Extract the (X, Y) coordinate from the center of the cell holding the provided text.  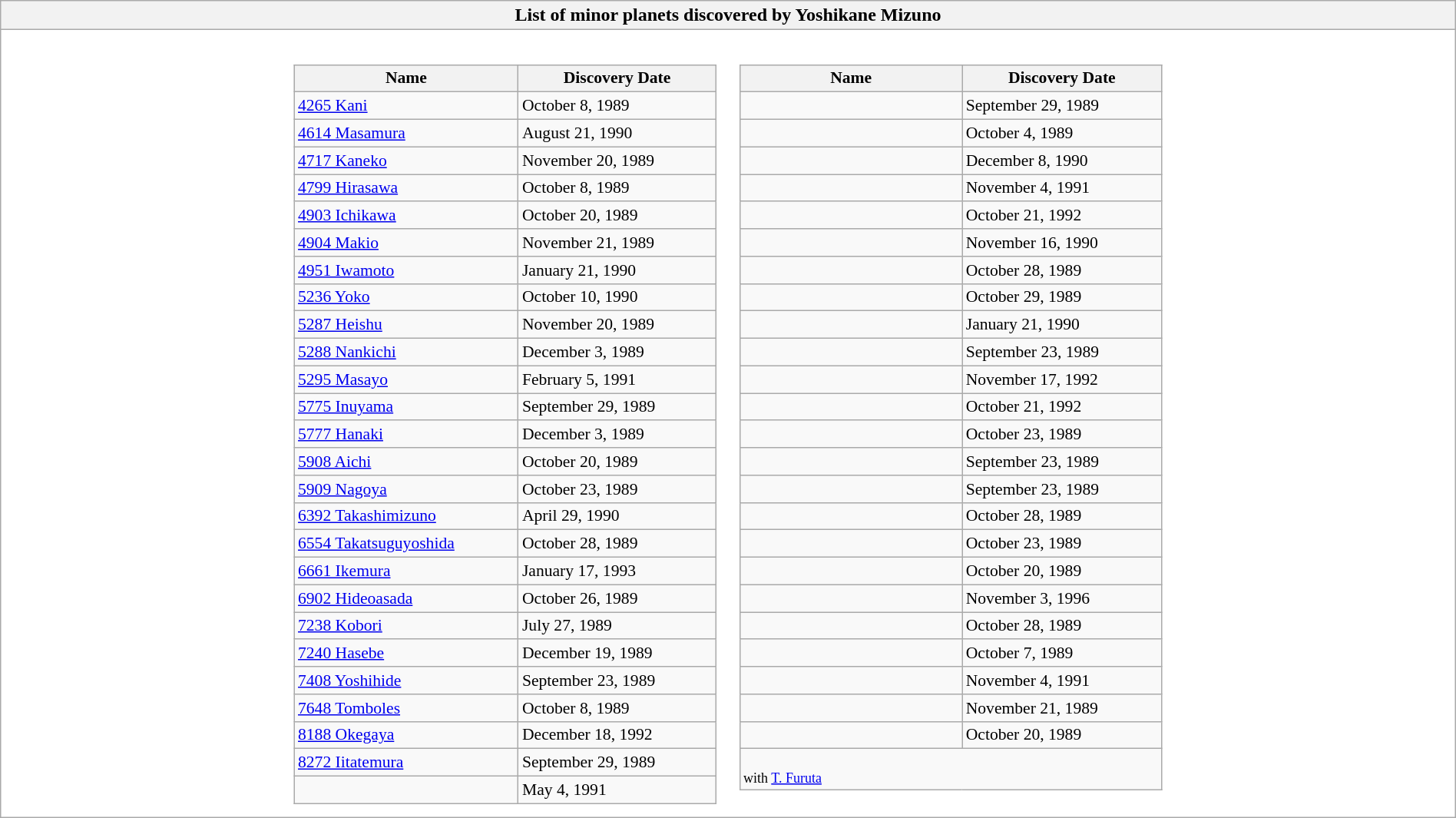
8272 Iitatemura (406, 763)
5295 Masayo (406, 379)
November 17, 1992 (1062, 379)
4903 Ichikawa (406, 215)
7648 Tomboles (406, 707)
December 19, 1989 (617, 653)
January 17, 1993 (617, 571)
with T. Furuta (951, 770)
7240 Hasebe (406, 653)
5777 Hanaki (406, 434)
7238 Kobori (406, 626)
7408 Yoshihide (406, 681)
April 29, 1990 (617, 516)
5908 Aichi (406, 462)
5236 Yoko (406, 297)
February 5, 1991 (617, 379)
October 7, 1989 (1062, 653)
8188 Okegaya (406, 735)
List of minor planets discovered by Yoshikane Mizuno (728, 15)
4951 Iwamoto (406, 270)
5775 Inuyama (406, 407)
6392 Takashimizuno (406, 516)
October 26, 1989 (617, 598)
6902 Hideoasada (406, 598)
4614 Masamura (406, 133)
5288 Nankichi (406, 352)
5287 Heishu (406, 325)
4265 Kani (406, 106)
May 4, 1991 (617, 790)
6554 Takatsuguyoshida (406, 544)
July 27, 1989 (617, 626)
6661 Ikemura (406, 571)
November 3, 1996 (1062, 598)
October 29, 1989 (1062, 297)
December 18, 1992 (617, 735)
August 21, 1990 (617, 133)
October 4, 1989 (1062, 133)
December 8, 1990 (1062, 161)
4799 Hirasawa (406, 188)
5909 Nagoya (406, 488)
October 10, 1990 (617, 297)
November 16, 1990 (1062, 243)
4904 Makio (406, 243)
4717 Kaneko (406, 161)
